Identify which cell holds the provided text, then report its (x, y) central coordinate. 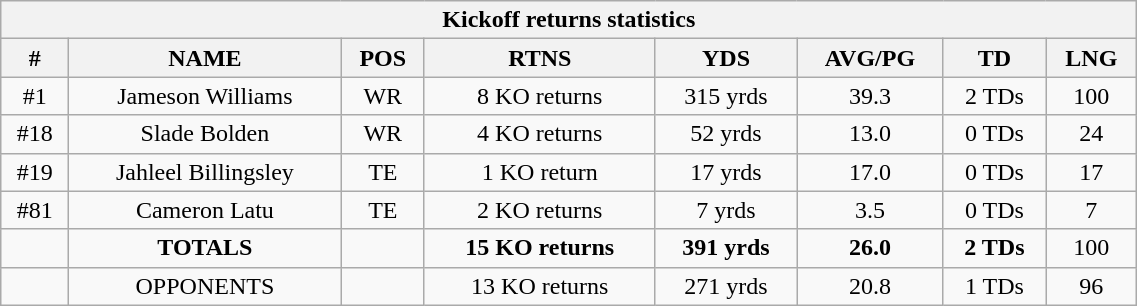
315 yrds (726, 96)
OPPONENTS (206, 286)
#19 (35, 172)
391 yrds (726, 248)
TOTALS (206, 248)
#1 (35, 96)
TD (994, 58)
24 (1092, 134)
AVG/PG (870, 58)
17.0 (870, 172)
4 KO returns (540, 134)
13.0 (870, 134)
2 KO returns (540, 210)
YDS (726, 58)
1 KO return (540, 172)
#18 (35, 134)
96 (1092, 286)
8 KO returns (540, 96)
271 yrds (726, 286)
LNG (1092, 58)
Slade Bolden (206, 134)
RTNS (540, 58)
NAME (206, 58)
20.8 (870, 286)
7 (1092, 210)
3.5 (870, 210)
Jahleel Billingsley (206, 172)
# (35, 58)
Kickoff returns statistics (569, 20)
17 (1092, 172)
7 yrds (726, 210)
POS (382, 58)
1 TDs (994, 286)
Cameron Latu (206, 210)
52 yrds (726, 134)
26.0 (870, 248)
39.3 (870, 96)
#81 (35, 210)
13 KO returns (540, 286)
17 yrds (726, 172)
Jameson Williams (206, 96)
15 KO returns (540, 248)
